Find where the given text appears and provide that cell's center as (X, Y) coordinate. 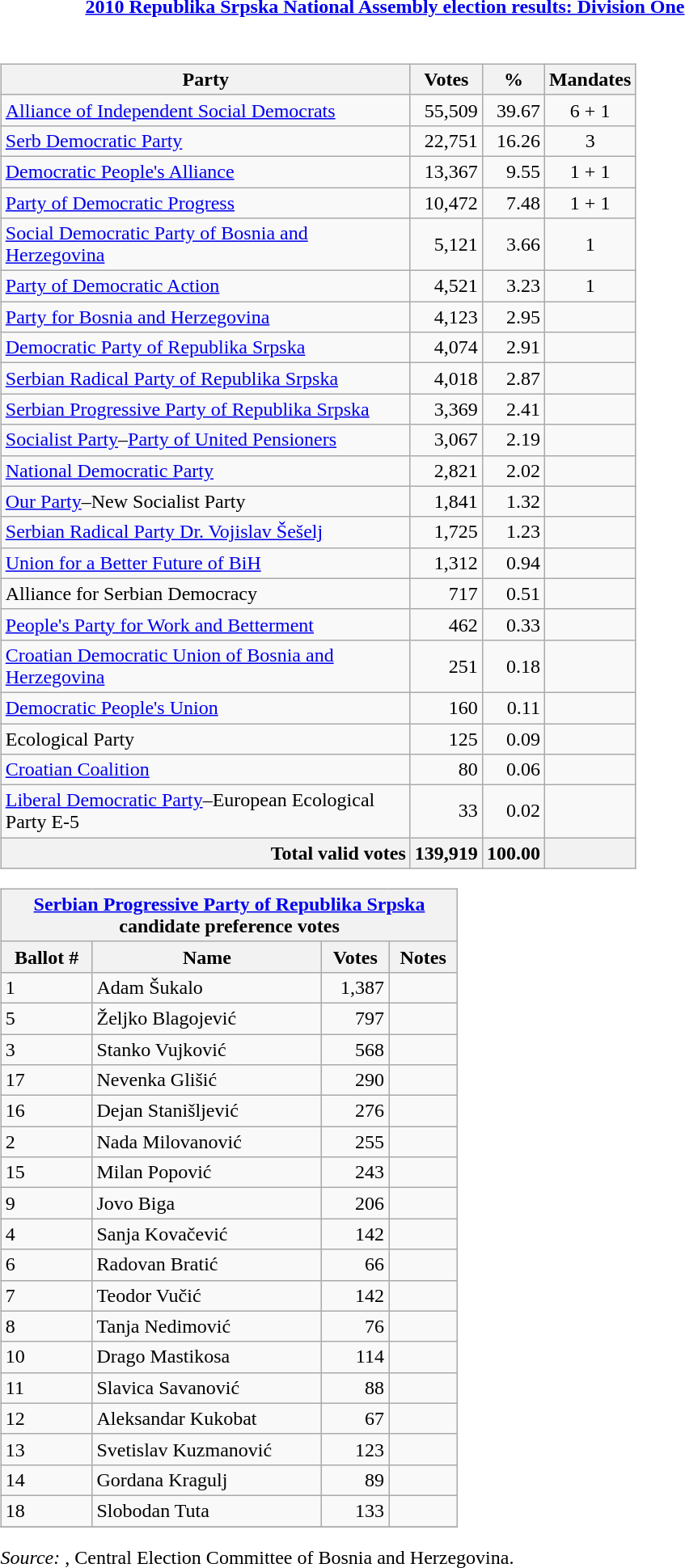
16.26 (513, 141)
66 (356, 1265)
4,123 (446, 317)
10 (47, 1357)
Dejan Stanišljević (207, 1111)
16 (47, 1111)
3.66 (513, 244)
88 (356, 1388)
Liberal Democratic Party–European Ecological Party E-5 (205, 812)
2,821 (446, 471)
5,121 (446, 244)
Slavica Savanović (207, 1388)
2.95 (513, 317)
14 (47, 1480)
Tanja Nedimović (207, 1326)
Serbian Progressive Party of Republika Srpska (205, 409)
797 (356, 1018)
Alliance of Independent Social Democrats (205, 110)
0.33 (513, 624)
1.32 (513, 501)
6 (47, 1265)
Total valid votes (205, 853)
3,067 (446, 440)
Social Democratic Party of Bosnia and Herzegovina (205, 244)
0.06 (513, 770)
55,509 (446, 110)
Party (205, 79)
7 (47, 1295)
Party of Democratic Action (205, 286)
Željko Blagojević (207, 1018)
11 (47, 1388)
Alliance for Serbian Democracy (205, 594)
2.41 (513, 409)
8 (47, 1326)
Ecological Party (205, 738)
462 (446, 624)
0.09 (513, 738)
Milan Popović (207, 1173)
276 (356, 1111)
Nevenka Glišić (207, 1080)
Notes (422, 957)
2.87 (513, 378)
114 (356, 1357)
Jovo Biga (207, 1203)
0.18 (513, 666)
13 (47, 1449)
15 (47, 1173)
2.19 (513, 440)
33 (446, 812)
139,919 (446, 853)
4,074 (446, 348)
Aleksandar Kukobat (207, 1418)
Nada Milovanović (207, 1142)
0.94 (513, 563)
Croatian Democratic Union of Bosnia and Herzegovina (205, 666)
1.23 (513, 532)
Party for Bosnia and Herzegovina (205, 317)
Teodor Vučić (207, 1295)
243 (356, 1173)
255 (356, 1142)
4 (47, 1234)
1,841 (446, 501)
Party of Democratic Progress (205, 203)
0.11 (513, 708)
1,312 (446, 563)
22,751 (446, 141)
Democratic People's Union (205, 708)
Croatian Coalition (205, 770)
Our Party–New Socialist Party (205, 501)
Union for a Better Future of BiH (205, 563)
1,387 (356, 987)
Mandates (590, 79)
13,367 (446, 171)
Socialist Party–Party of United Pensioners (205, 440)
9.55 (513, 171)
4,018 (446, 378)
Serbian Progressive Party of Republika Srpska candidate preference votes (230, 915)
4,521 (446, 286)
290 (356, 1080)
133 (356, 1511)
Sanja Kovačević (207, 1234)
160 (446, 708)
251 (446, 666)
People's Party for Work and Betterment (205, 624)
18 (47, 1511)
Serb Democratic Party (205, 141)
3.23 (513, 286)
Serbian Radical Party of Republika Srpska (205, 378)
717 (446, 594)
Democratic People's Alliance (205, 171)
67 (356, 1418)
2.91 (513, 348)
206 (356, 1203)
17 (47, 1080)
Radovan Bratić (207, 1265)
125 (446, 738)
% (513, 79)
76 (356, 1326)
100.00 (513, 853)
Slobodan Tuta (207, 1511)
80 (446, 770)
1,725 (446, 532)
Svetislav Kuzmanović (207, 1449)
5 (47, 1018)
Adam Šukalo (207, 987)
568 (356, 1049)
Serbian Radical Party Dr. Vojislav Šešelj (205, 532)
Democratic Party of Republika Srpska (205, 348)
2 (47, 1142)
3,369 (446, 409)
89 (356, 1480)
10,472 (446, 203)
Drago Mastikosa (207, 1357)
2.02 (513, 471)
Name (207, 957)
9 (47, 1203)
39.67 (513, 110)
0.02 (513, 812)
0.51 (513, 594)
Ballot # (47, 957)
Gordana Kragulj (207, 1480)
6 + 1 (590, 110)
12 (47, 1418)
7.48 (513, 203)
123 (356, 1449)
Stanko Vujković (207, 1049)
National Democratic Party (205, 471)
